Extract the [X, Y] coordinate from the center of the cell holding the provided text.  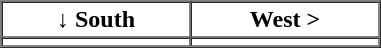
West > [284, 20]
↓ South [96, 20]
